Output the (x, y) coordinate of the center of the cell containing the given text.  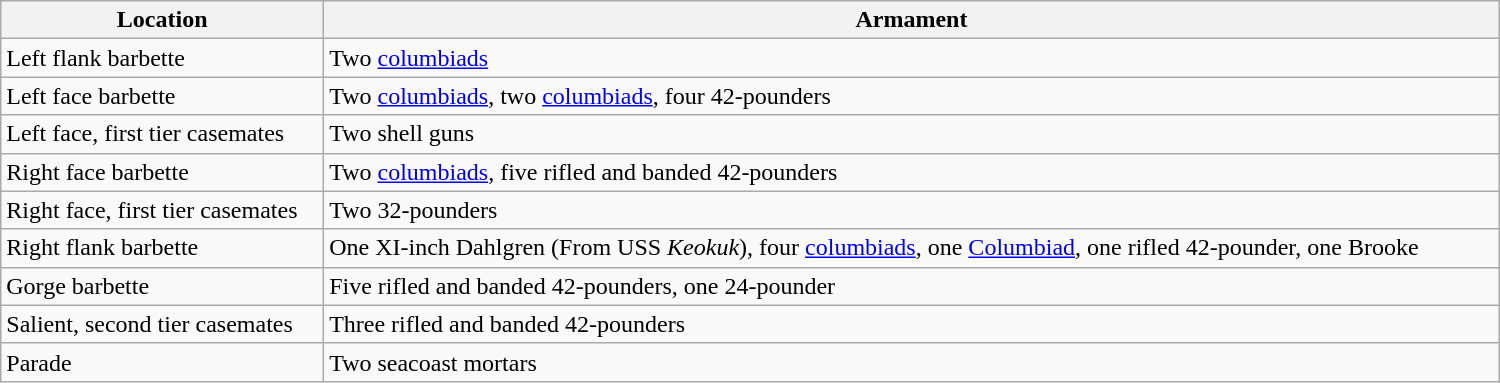
Five rifled and banded 42-pounders, one 24-pounder (912, 286)
Two shell guns (912, 134)
Three rifled and banded 42-pounders (912, 324)
Two columbiads, five rifled and banded 42-pounders (912, 172)
Left face barbette (162, 96)
Right face barbette (162, 172)
Location (162, 20)
Gorge barbette (162, 286)
Left flank barbette (162, 58)
Two columbiads (912, 58)
Parade (162, 362)
Right flank barbette (162, 248)
One XI-inch Dahlgren (From USS Keokuk), four columbiads, one Columbiad, one rifled 42-pounder, one Brooke (912, 248)
Right face, first tier casemates (162, 210)
Two columbiads, two columbiads, four 42-pounders (912, 96)
Two 32-pounders (912, 210)
Salient, second tier casemates (162, 324)
Two seacoast mortars (912, 362)
Armament (912, 20)
Left face, first tier casemates (162, 134)
